Output the [x, y] coordinate of the center of the cell containing the given text.  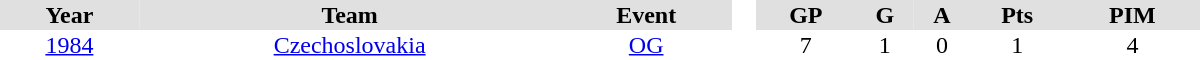
7 [806, 45]
4 [1132, 45]
G [884, 15]
Team [350, 15]
GP [806, 15]
0 [942, 45]
OG [646, 45]
Pts [1018, 15]
A [942, 15]
Czechoslovakia [350, 45]
PIM [1132, 15]
Year [70, 15]
1984 [70, 45]
Event [646, 15]
